Find where the given text appears and provide that cell's center as [X, Y] coordinate. 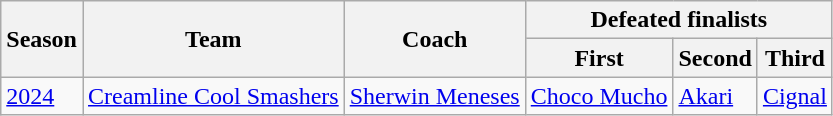
Choco Mucho [599, 96]
Sherwin Meneses [434, 96]
Coach [434, 39]
Defeated finalists [678, 20]
Cignal [794, 96]
Season [42, 39]
Team [213, 39]
Creamline Cool Smashers [213, 96]
Third [794, 58]
First [599, 58]
Akari [715, 96]
Second [715, 58]
2024 [42, 96]
